Search for the cell housing the specified text and yield its (X, Y) center coordinate. 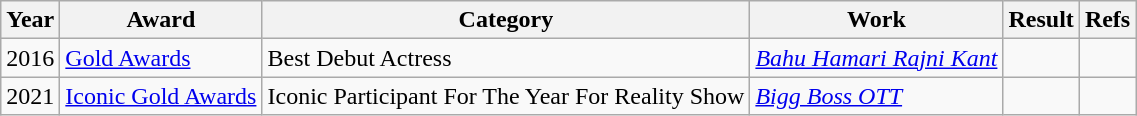
2016 (30, 58)
Year (30, 20)
Bigg Boss OTT (876, 96)
Iconic Participant For The Year For Reality Show (506, 96)
Bahu Hamari Rajni Kant (876, 58)
Category (506, 20)
Best Debut Actress (506, 58)
Result (1041, 20)
Work (876, 20)
Refs (1107, 20)
2021 (30, 96)
Award (161, 20)
Iconic Gold Awards (161, 96)
Gold Awards (161, 58)
